Find where the given text appears and provide that cell's center as (X, Y) coordinate. 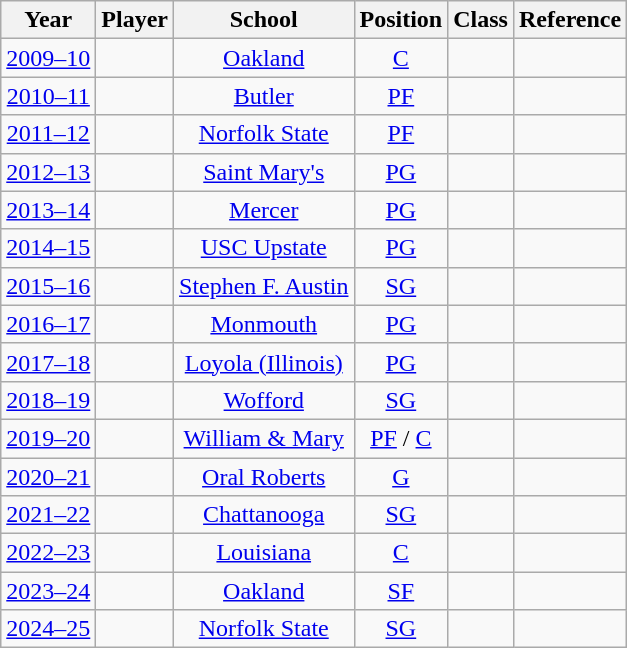
2011–12 (48, 134)
Butler (264, 96)
Class (481, 20)
PF / C (401, 438)
Mercer (264, 210)
Chattanooga (264, 515)
USC Upstate (264, 248)
2018–19 (48, 400)
Player (135, 20)
Reference (570, 20)
Stephen F. Austin (264, 286)
2019–20 (48, 438)
2015–16 (48, 286)
2009–10 (48, 58)
Position (401, 20)
2012–13 (48, 172)
2022–23 (48, 553)
Louisiana (264, 553)
2014–15 (48, 248)
Saint Mary's (264, 172)
2017–18 (48, 362)
2020–21 (48, 477)
2013–14 (48, 210)
School (264, 20)
2021–22 (48, 515)
Monmouth (264, 324)
2023–24 (48, 591)
2010–11 (48, 96)
Year (48, 20)
William & Mary (264, 438)
2016–17 (48, 324)
Wofford (264, 400)
2024–25 (48, 629)
SF (401, 591)
G (401, 477)
Loyola (Illinois) (264, 362)
Oral Roberts (264, 477)
